Detect which cell encompasses the target text, then output its (X, Y) center coordinate. 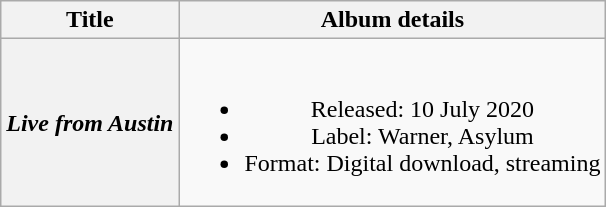
Title (90, 20)
Released: 10 July 2020Label: Warner, AsylumFormat: Digital download, streaming (392, 122)
Live from Austin (90, 122)
Album details (392, 20)
